Search for the cell housing the specified text and yield its (x, y) center coordinate. 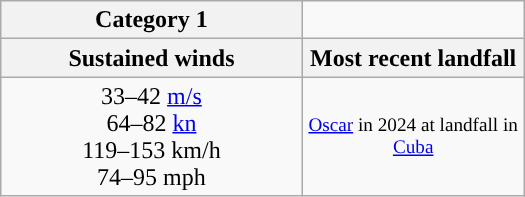
Oscar in 2024 at landfall in Cuba (413, 136)
Category 1 (152, 20)
Sustained winds (152, 58)
33–42 m/s64–82 kn119–153 km/h74–95 mph (152, 136)
Most recent landfall (413, 58)
